Locate the cell with the specified text and output its (X, Y) center coordinate. 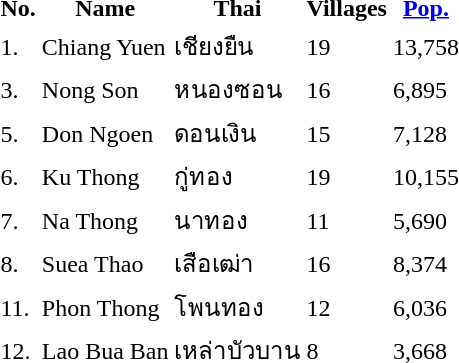
Nong Son (105, 90)
Don Ngoen (105, 133)
ดอนเงิน (238, 133)
เสือเฒ่า (238, 264)
Chiang Yuen (105, 46)
นาทอง (238, 220)
15 (346, 133)
11 (346, 220)
เชียงยืน (238, 46)
กู่ทอง (238, 176)
หนองซอน (238, 90)
Na Thong (105, 220)
Phon Thong (105, 307)
12 (346, 307)
Ku Thong (105, 176)
Suea Thao (105, 264)
โพนทอง (238, 307)
